Identify which cell holds the provided text, then report its [x, y] central coordinate. 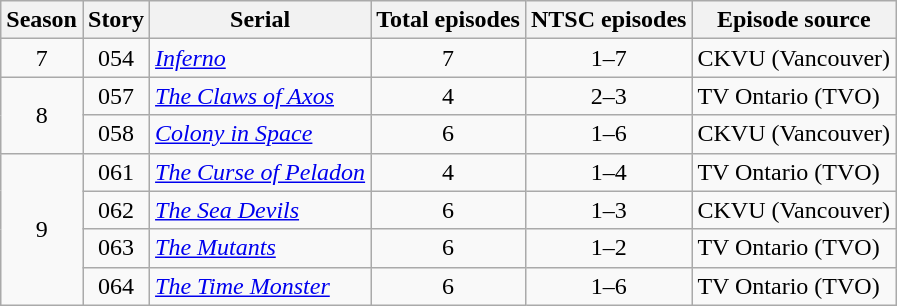
063 [116, 248]
The Curse of Peladon [260, 172]
058 [116, 134]
NTSC episodes [608, 20]
The Mutants [260, 248]
2–3 [608, 96]
Total episodes [448, 20]
Inferno [260, 58]
The Time Monster [260, 286]
The Claws of Axos [260, 96]
Episode source [794, 20]
9 [42, 229]
062 [116, 210]
Story [116, 20]
1–3 [608, 210]
Colony in Space [260, 134]
Serial [260, 20]
1–2 [608, 248]
1–4 [608, 172]
054 [116, 58]
064 [116, 286]
1–7 [608, 58]
8 [42, 115]
057 [116, 96]
The Sea Devils [260, 210]
Season [42, 20]
061 [116, 172]
